Scan for the cell matching the given text and deliver its (x, y) coordinate at center. 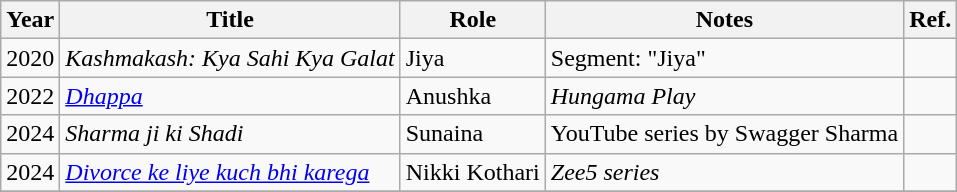
2022 (30, 96)
Hungama Play (724, 96)
Sharma ji ki Shadi (230, 134)
Nikki Kothari (472, 172)
Notes (724, 20)
Role (472, 20)
Sunaina (472, 134)
Dhappa (230, 96)
Year (30, 20)
Divorce ke liye kuch bhi karega (230, 172)
Anushka (472, 96)
Title (230, 20)
Ref. (930, 20)
YouTube series by Swagger Sharma (724, 134)
Kashmakash: Kya Sahi Kya Galat (230, 58)
Segment: "Jiya" (724, 58)
Jiya (472, 58)
2020 (30, 58)
Zee5 series (724, 172)
